For the text-containing cell, return its midpoint in [x, y] coordinate format. 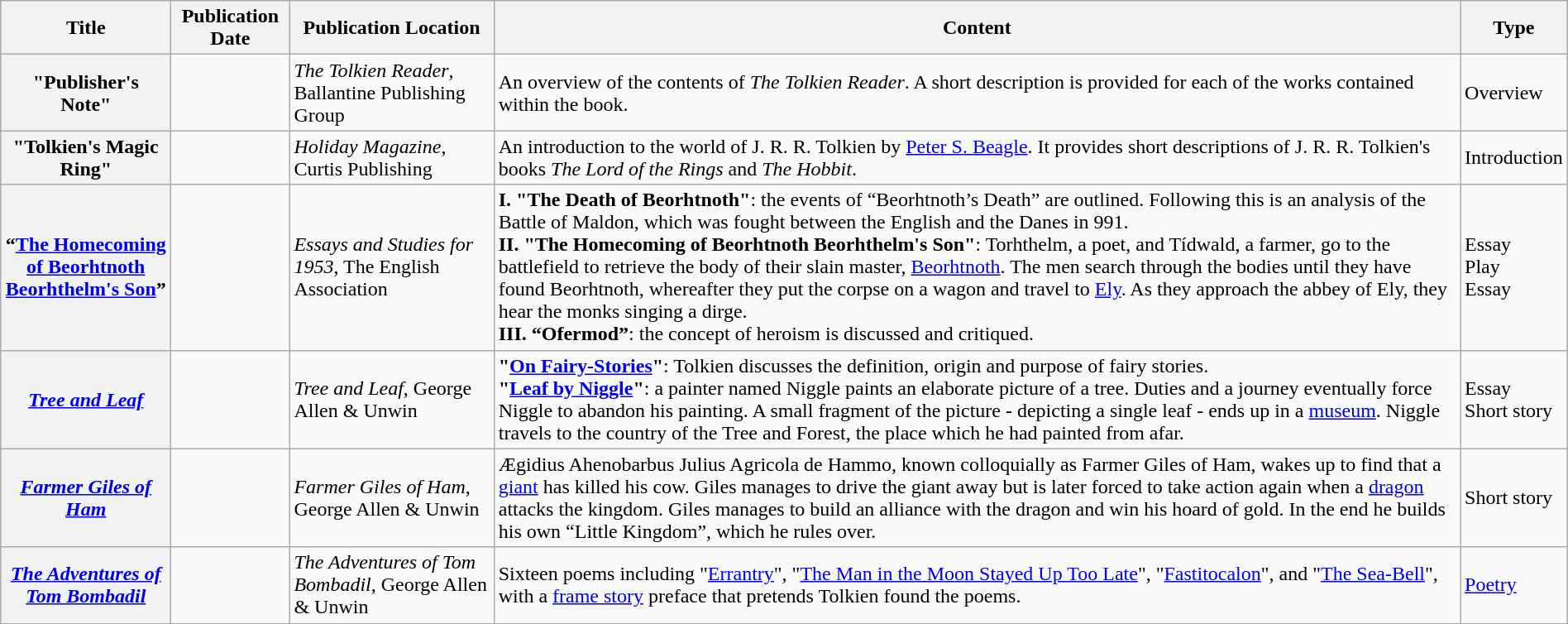
EssayPlayEssay [1514, 267]
Short story [1514, 498]
Overview [1514, 93]
"Tolkien's Magic Ring" [86, 157]
Farmer Giles of Ham, George Allen & Unwin [392, 498]
Publication Location [392, 28]
The Adventures of Tom Bombadil, George Allen & Unwin [392, 585]
“The Homecoming of Beorhtnoth Beorhthelm's Son” [86, 267]
"Publisher's Note" [86, 93]
Type [1514, 28]
Holiday Magazine, Curtis Publishing [392, 157]
Tree and Leaf [86, 399]
The Adventures of Tom Bombadil [86, 585]
Tree and Leaf, George Allen & Unwin [392, 399]
An overview of the contents of The Tolkien Reader. A short description is provided for each of the works contained within the book. [977, 93]
Content [977, 28]
Title [86, 28]
Introduction [1514, 157]
Publication Date [230, 28]
Essays and Studies for 1953, The English Association [392, 267]
Poetry [1514, 585]
Farmer Giles of Ham [86, 498]
The Tolkien Reader, Ballantine Publishing Group [392, 93]
EssayShort story [1514, 399]
